Pinpoint the cell where the given text exists, returning its [X, Y] midpoint coordinate. 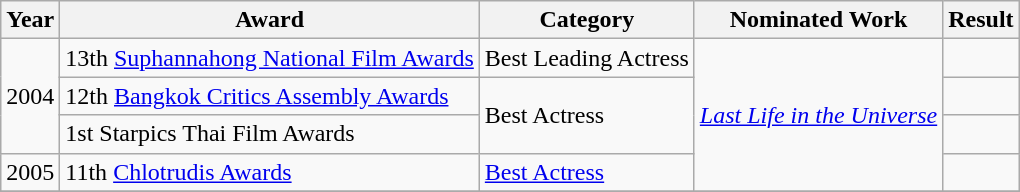
1st Starpics Thai Film Awards [270, 134]
Result [981, 20]
Category [586, 20]
Nominated Work [818, 20]
Year [30, 20]
Award [270, 20]
12th Bangkok Critics Assembly Awards [270, 96]
Last Life in the Universe [818, 115]
11th Chlotrudis Awards [270, 172]
2005 [30, 172]
2004 [30, 96]
Best Leading Actress [586, 58]
13th Suphannahong National Film Awards [270, 58]
